Capture the cell that displays the provided text and extract its [x, y] central coordinate. 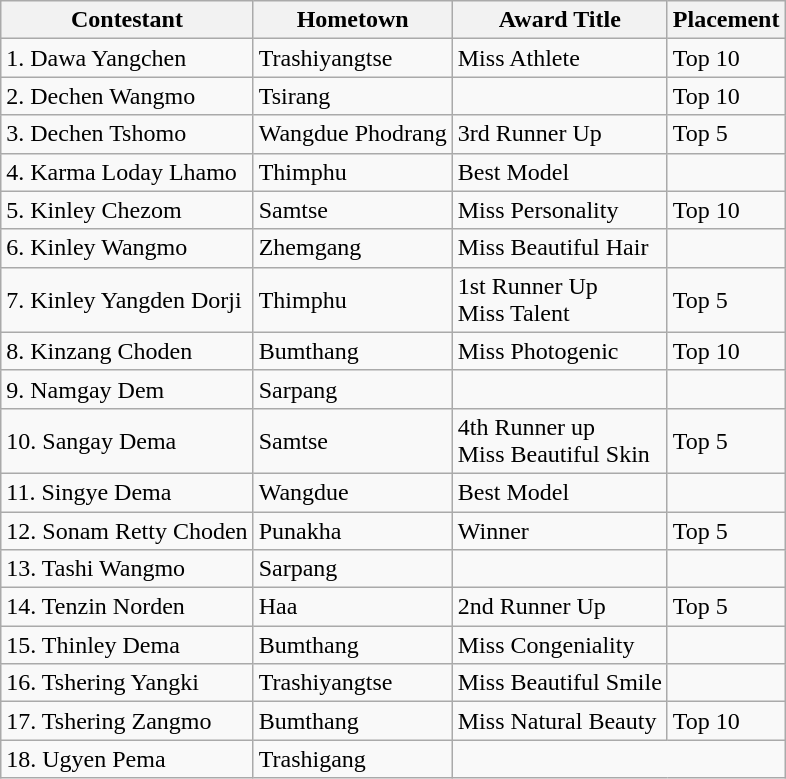
11. Singye Dema [127, 492]
3. Dechen Tshomo [127, 134]
2. Dechen Wangmo [127, 96]
Wangdue [352, 492]
4. Karma Loday Lhamo [127, 172]
Tsirang [352, 96]
Miss Natural Beauty [560, 721]
Wangdue Phodrang [352, 134]
16. Tshering Yangki [127, 683]
Miss Personality [560, 210]
Haa [352, 607]
14. Tenzin Norden [127, 607]
Miss Athlete [560, 58]
13. Tashi Wangmo [127, 569]
Winner [560, 531]
17. Tshering Zangmo [127, 721]
Trashigang [352, 759]
10. Sangay Dema [127, 440]
Miss Beautiful Hair [560, 248]
9. Namgay Dem [127, 389]
8. Kinzang Choden [127, 351]
Contestant [127, 20]
Placement [726, 20]
Miss Congeniality [560, 645]
3rd Runner Up [560, 134]
Miss Photogenic [560, 351]
Hometown [352, 20]
12. Sonam Retty Choden [127, 531]
6. Kinley Wangmo [127, 248]
7. Kinley Yangden Dorji [127, 300]
2nd Runner Up [560, 607]
1st Runner UpMiss Talent [560, 300]
Award Title [560, 20]
4th Runner upMiss Beautiful Skin [560, 440]
Zhemgang [352, 248]
Punakha [352, 531]
1. Dawa Yangchen [127, 58]
5. Kinley Chezom [127, 210]
Miss Beautiful Smile [560, 683]
18. Ugyen Pema [127, 759]
15. Thinley Dema [127, 645]
